Provide the (X, Y) coordinate of the cell's center where the given text is located.  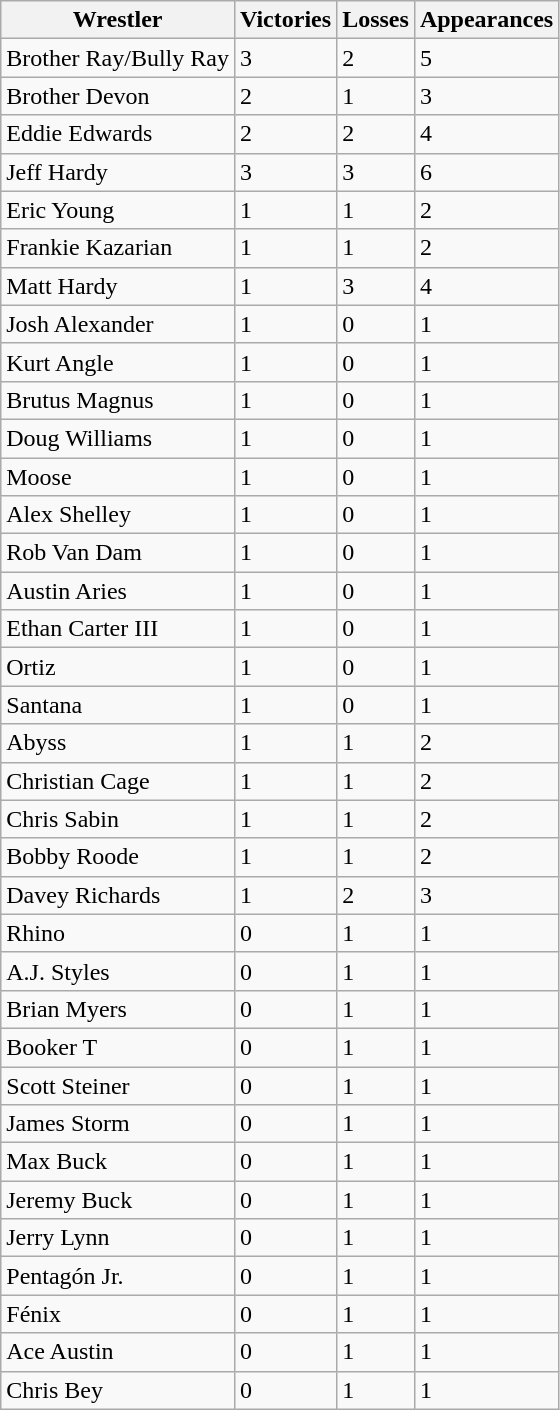
Santana (118, 705)
Losses (376, 20)
Scott Steiner (118, 1085)
Chris Sabin (118, 819)
Victories (285, 20)
Eddie Edwards (118, 134)
Brutus Magnus (118, 400)
Max Buck (118, 1162)
6 (486, 172)
Alex Shelley (118, 515)
Davey Richards (118, 895)
Pentagón Jr. (118, 1276)
Brian Myers (118, 1009)
Wrestler (118, 20)
Brother Ray/Bully Ray (118, 58)
Matt Hardy (118, 286)
Moose (118, 477)
Eric Young (118, 210)
Ace Austin (118, 1352)
5 (486, 58)
Abyss (118, 743)
Frankie Kazarian (118, 248)
Josh Alexander (118, 324)
A.J. Styles (118, 971)
Kurt Angle (118, 362)
Rhino (118, 933)
Jeremy Buck (118, 1200)
Brother Devon (118, 96)
Ethan Carter III (118, 629)
Doug Williams (118, 438)
Jerry Lynn (118, 1238)
Bobby Roode (118, 857)
Austin Aries (118, 591)
Appearances (486, 20)
Rob Van Dam (118, 553)
Booker T (118, 1047)
Ortiz (118, 667)
Christian Cage (118, 781)
Jeff Hardy (118, 172)
James Storm (118, 1124)
Fénix (118, 1314)
Chris Bey (118, 1390)
